Capture the cell that displays the provided text and extract its [x, y] central coordinate. 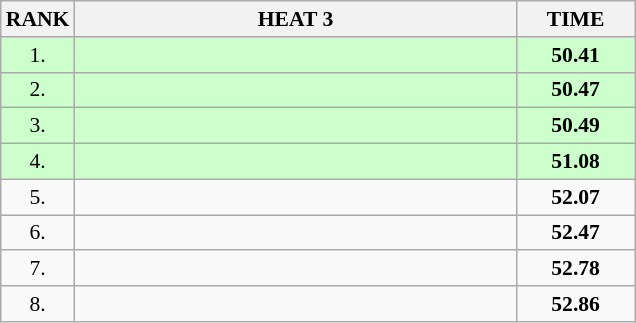
TIME [576, 19]
51.08 [576, 162]
50.49 [576, 126]
2. [38, 90]
1. [38, 55]
4. [38, 162]
5. [38, 197]
6. [38, 233]
50.47 [576, 90]
3. [38, 126]
52.78 [576, 269]
7. [38, 269]
52.86 [576, 304]
50.41 [576, 55]
HEAT 3 [295, 19]
RANK [38, 19]
52.47 [576, 233]
8. [38, 304]
52.07 [576, 197]
